Output the (X, Y) coordinate of the center of the cell containing the given text.  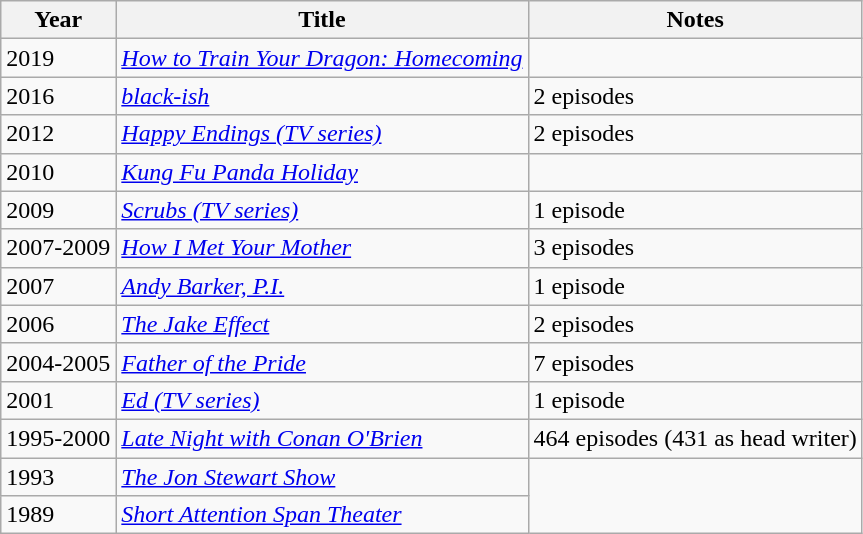
How I Met Your Mother (322, 248)
2016 (58, 96)
Year (58, 20)
black-ish (322, 96)
Title (322, 20)
Happy Endings (TV series) (322, 134)
Andy Barker, P.I. (322, 286)
2012 (58, 134)
2001 (58, 400)
Father of the Pride (322, 362)
2007 (58, 286)
3 episodes (695, 248)
2006 (58, 324)
Short Attention Span Theater (322, 515)
1989 (58, 515)
1995-2000 (58, 438)
1993 (58, 477)
Kung Fu Panda Holiday (322, 172)
7 episodes (695, 362)
2004-2005 (58, 362)
2010 (58, 172)
Ed (TV series) (322, 400)
2019 (58, 58)
464 episodes (431 as head writer) (695, 438)
2007-2009 (58, 248)
Notes (695, 20)
Late Night with Conan O'Brien (322, 438)
The Jon Stewart Show (322, 477)
Scrubs (TV series) (322, 210)
How to Train Your Dragon: Homecoming (322, 58)
The Jake Effect (322, 324)
2009 (58, 210)
